Locate the cell with the specified text and output its (x, y) center coordinate. 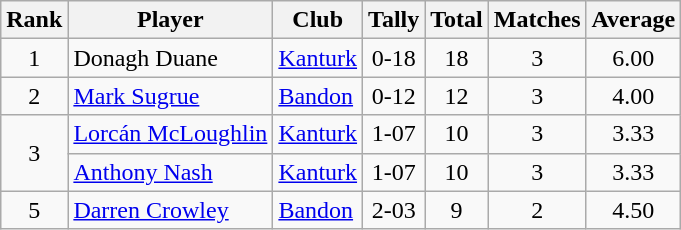
Club (318, 20)
Donagh Duane (170, 58)
Player (170, 20)
Darren Crowley (170, 210)
5 (34, 210)
Anthony Nash (170, 172)
Rank (34, 20)
18 (457, 58)
Total (457, 20)
4.00 (634, 96)
Tally (394, 20)
2-03 (394, 210)
4.50 (634, 210)
Matches (537, 20)
9 (457, 210)
12 (457, 96)
6.00 (634, 58)
1 (34, 58)
Lorcán McLoughlin (170, 134)
0-12 (394, 96)
Mark Sugrue (170, 96)
Average (634, 20)
0-18 (394, 58)
